Identify which cell holds the provided text, then report its (x, y) central coordinate. 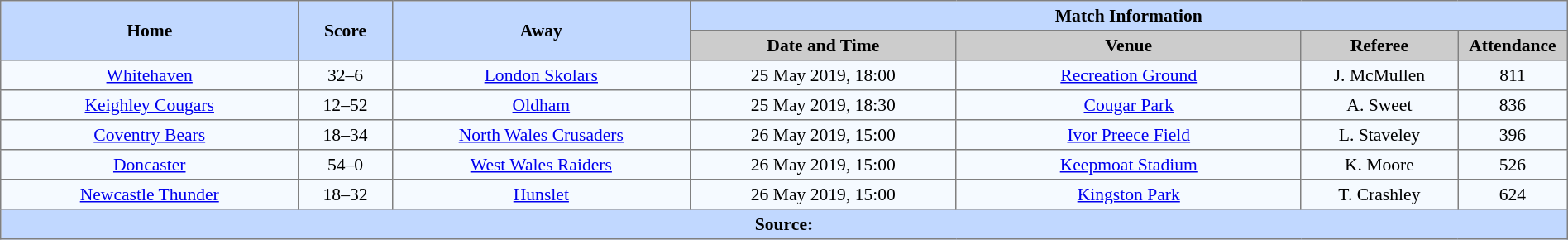
Cougar Park (1128, 105)
Referee (1379, 46)
Source: (784, 224)
624 (1513, 194)
54–0 (346, 165)
North Wales Crusaders (541, 135)
Venue (1128, 46)
Attendance (1513, 46)
K. Moore (1379, 165)
Keighley Cougars (150, 105)
West Wales Raiders (541, 165)
Date and Time (823, 46)
25 May 2019, 18:30 (823, 105)
Hunslet (541, 194)
Whitehaven (150, 75)
18–32 (346, 194)
A. Sweet (1379, 105)
Coventry Bears (150, 135)
25 May 2019, 18:00 (823, 75)
L. Staveley (1379, 135)
Keepmoat Stadium (1128, 165)
32–6 (346, 75)
Match Information (1128, 16)
Score (346, 31)
12–52 (346, 105)
T. Crashley (1379, 194)
Doncaster (150, 165)
Newcastle Thunder (150, 194)
J. McMullen (1379, 75)
Kingston Park (1128, 194)
811 (1513, 75)
526 (1513, 165)
London Skolars (541, 75)
Oldham (541, 105)
Recreation Ground (1128, 75)
18–34 (346, 135)
836 (1513, 105)
396 (1513, 135)
Away (541, 31)
Home (150, 31)
Ivor Preece Field (1128, 135)
